Find where the given text appears and provide that cell's center as [X, Y] coordinate. 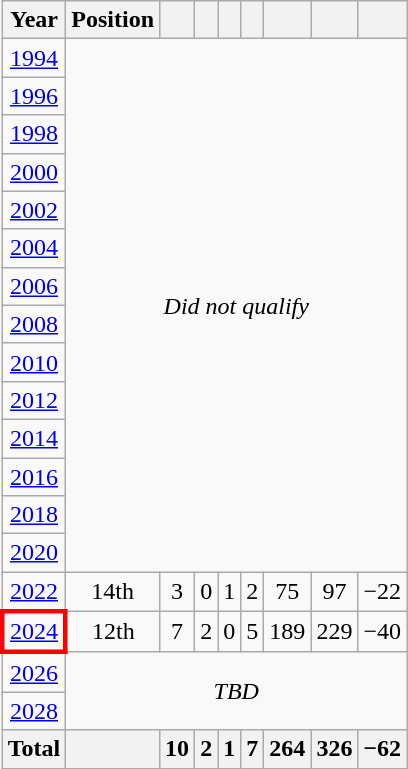
2008 [34, 324]
189 [288, 632]
2026 [34, 672]
2010 [34, 362]
Total [34, 749]
2024 [34, 632]
Did not qualify [236, 306]
Year [34, 20]
−40 [382, 632]
75 [288, 592]
1994 [34, 58]
2000 [34, 172]
14th [113, 592]
2014 [34, 438]
2004 [34, 248]
2020 [34, 553]
2006 [34, 286]
2028 [34, 711]
264 [288, 749]
1998 [34, 134]
97 [334, 592]
229 [334, 632]
−62 [382, 749]
Position [113, 20]
10 [178, 749]
12th [113, 632]
2022 [34, 592]
−22 [382, 592]
2002 [34, 210]
2016 [34, 477]
5 [252, 632]
2012 [34, 400]
3 [178, 592]
2018 [34, 515]
326 [334, 749]
1996 [34, 96]
TBD [236, 691]
